Find where the given text appears and provide that cell's center as [X, Y] coordinate. 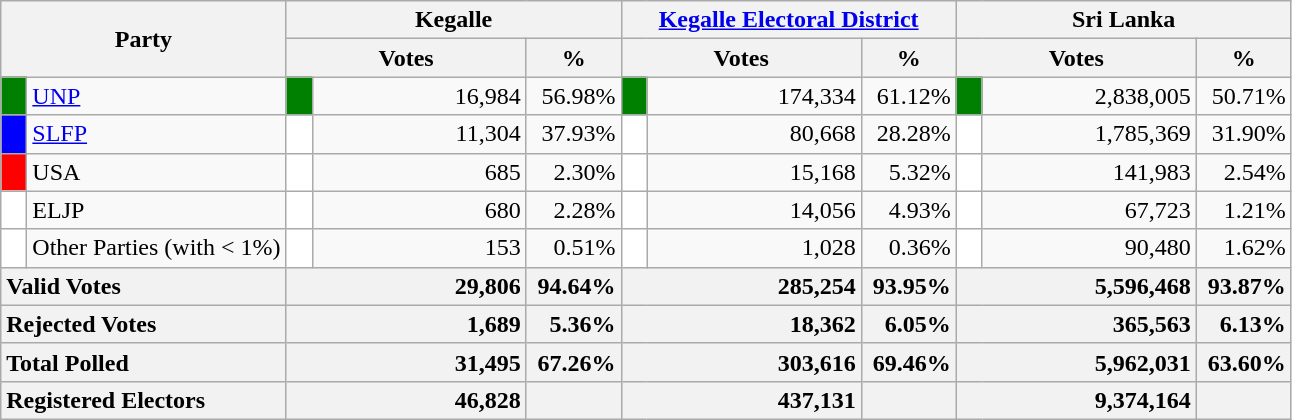
18,362 [741, 324]
285,254 [741, 286]
93.87% [1244, 286]
94.64% [574, 286]
Other Parties (with < 1%) [156, 248]
50.71% [1244, 96]
0.36% [908, 248]
UNP [156, 96]
5,596,468 [1076, 286]
141,983 [1089, 172]
1.21% [1244, 210]
1,689 [406, 324]
174,334 [754, 96]
ELJP [156, 210]
69.46% [908, 362]
15,168 [754, 172]
Kegalle [454, 20]
29,806 [406, 286]
2,838,005 [1089, 96]
31.90% [1244, 134]
31,495 [406, 362]
153 [419, 248]
80,668 [754, 134]
63.60% [1244, 362]
437,131 [741, 400]
1,028 [754, 248]
680 [419, 210]
1.62% [1244, 248]
4.93% [908, 210]
0.51% [574, 248]
5,962,031 [1076, 362]
61.12% [908, 96]
67,723 [1089, 210]
28.28% [908, 134]
2.28% [574, 210]
2.54% [1244, 172]
56.98% [574, 96]
11,304 [419, 134]
90,480 [1089, 248]
685 [419, 172]
9,374,164 [1076, 400]
37.93% [574, 134]
SLFP [156, 134]
14,056 [754, 210]
67.26% [574, 362]
1,785,369 [1089, 134]
Rejected Votes [144, 324]
Party [144, 39]
365,563 [1076, 324]
5.36% [574, 324]
Kegalle Electoral District [788, 20]
Registered Electors [144, 400]
Sri Lanka [1124, 20]
46,828 [406, 400]
6.13% [1244, 324]
Valid Votes [144, 286]
93.95% [908, 286]
5.32% [908, 172]
303,616 [741, 362]
2.30% [574, 172]
6.05% [908, 324]
Total Polled [144, 362]
16,984 [419, 96]
USA [156, 172]
